Provide the [X, Y] coordinate of the cell's center where the given text is located.  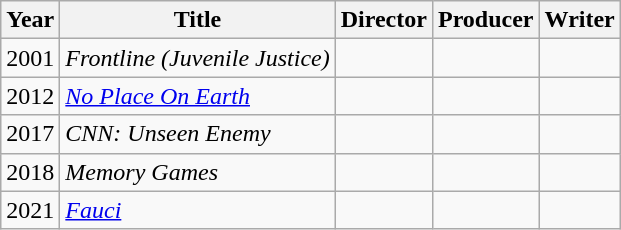
Director [384, 20]
Memory Games [198, 172]
2001 [30, 58]
No Place On Earth [198, 96]
2017 [30, 134]
Frontline (Juvenile Justice) [198, 58]
Year [30, 20]
2018 [30, 172]
2012 [30, 96]
CNN: Unseen Enemy [198, 134]
Fauci [198, 210]
Title [198, 20]
Producer [486, 20]
Writer [580, 20]
2021 [30, 210]
